Return the (x, y) coordinate for the center point of the cell that contains the specified text.  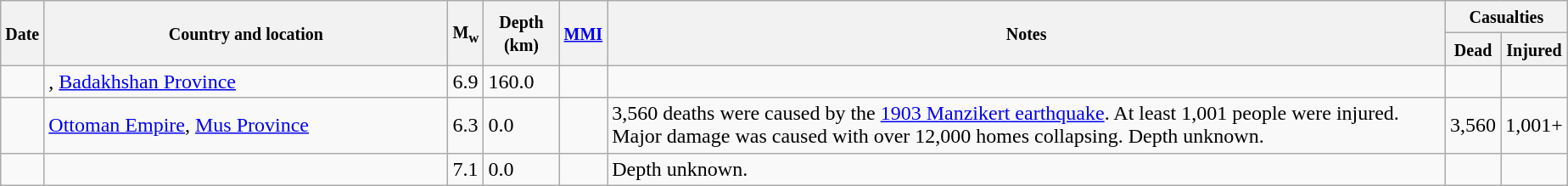
Injured (1534, 49)
Country and location (246, 33)
Notes (1027, 33)
MMI (584, 33)
Dead (1473, 49)
6.9 (466, 82)
Date (22, 33)
Ottoman Empire, Mus Province (246, 126)
1,001+ (1534, 126)
160.0 (521, 82)
7.1 (466, 169)
3,560 (1473, 126)
Mw (466, 33)
, Badakhshan Province (246, 82)
6.3 (466, 126)
Depth (km) (521, 33)
Depth unknown. (1027, 169)
Casualties (1507, 17)
